Determine the (X, Y) coordinate at the center of the cell enclosing the given text.  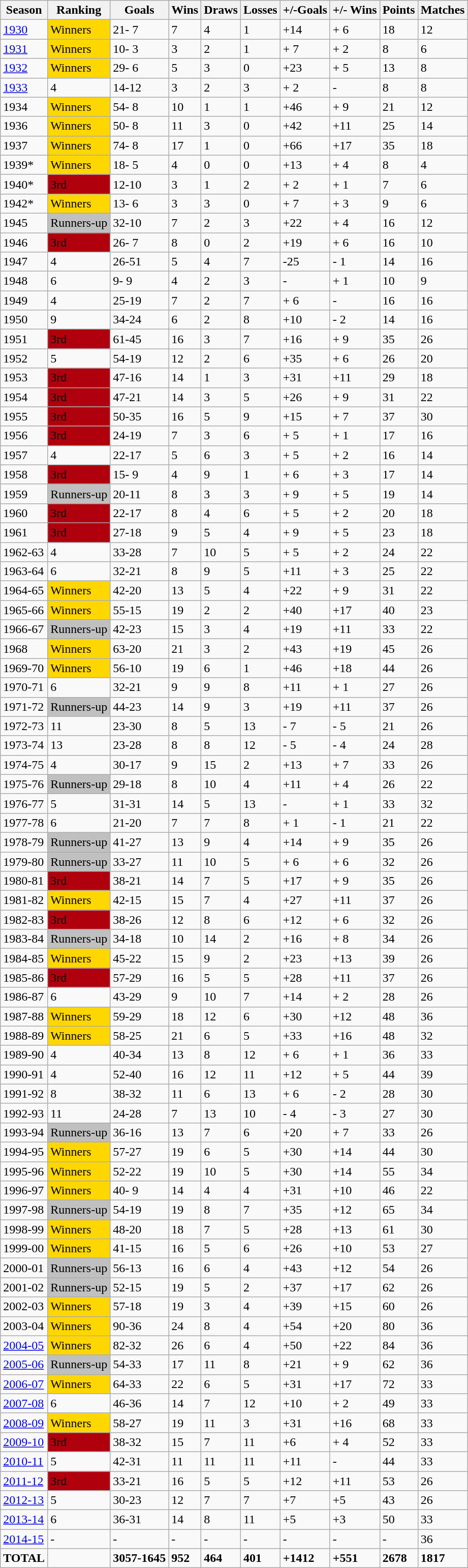
21- 7 (139, 29)
2006-07 (24, 1384)
1982-83 (24, 920)
10- 3 (139, 49)
65 (398, 1210)
2011-12 (24, 1481)
+18 (355, 668)
55 (398, 1171)
23-28 (139, 745)
3057-1645 (139, 1558)
1948 (24, 281)
58-27 (139, 1423)
1980-81 (24, 881)
80 (398, 1326)
25-19 (139, 300)
1964-65 (24, 591)
Losses (260, 10)
50 (398, 1520)
2013-14 (24, 1520)
41-15 (139, 1249)
36-31 (139, 1520)
+7 (305, 1500)
1932 (24, 68)
+3 (355, 1520)
26-51 (139, 262)
2010-11 (24, 1461)
45-22 (139, 958)
44-23 (139, 707)
21-20 (139, 823)
+551 (355, 1558)
+/-Goals (305, 10)
34-24 (139, 320)
61-45 (139, 339)
1987-88 (24, 1016)
1937 (24, 145)
1998-99 (24, 1229)
46 (398, 1191)
2001-02 (24, 1287)
2008-09 (24, 1423)
464 (221, 1558)
55-15 (139, 610)
31-31 (139, 803)
26- 7 (139, 243)
29-18 (139, 784)
38-21 (139, 881)
24-19 (139, 436)
74- 8 (139, 145)
1966-67 (24, 629)
1954 (24, 397)
952 (185, 1558)
63-20 (139, 649)
1965-66 (24, 610)
18- 5 (139, 165)
+37 (305, 1287)
29- 6 (139, 68)
1992-93 (24, 1113)
- 7 (305, 726)
68 (398, 1423)
54-33 (139, 1365)
42-20 (139, 591)
+21 (305, 1365)
1972-73 (24, 726)
+40 (305, 610)
1969-70 (24, 668)
1979-80 (24, 862)
33-28 (139, 552)
2004-05 (24, 1345)
1945 (24, 223)
1996-97 (24, 1191)
1959 (24, 494)
2005-06 (24, 1365)
56-10 (139, 668)
1933 (24, 87)
42-23 (139, 629)
34-18 (139, 939)
61 (398, 1229)
+66 (305, 145)
1955 (24, 416)
48-20 (139, 1229)
2678 (398, 1558)
64-33 (139, 1384)
1973-74 (24, 745)
401 (260, 1558)
Draws (221, 10)
50-35 (139, 416)
54- 8 (139, 107)
90-36 (139, 1326)
1817 (443, 1558)
60 (398, 1307)
1960 (24, 513)
- 3 (355, 1113)
+/- Wins (355, 10)
1971-72 (24, 707)
1984-85 (24, 958)
-25 (305, 262)
27-18 (139, 532)
1968 (24, 649)
9- 9 (139, 281)
1991-92 (24, 1094)
57-29 (139, 978)
1934 (24, 107)
1985-86 (24, 978)
+6 (305, 1442)
38-26 (139, 920)
1940* (24, 184)
Ranking (79, 10)
49 (398, 1403)
+54 (305, 1326)
1930 (24, 29)
Matches (443, 10)
1975-76 (24, 784)
+27 (305, 900)
1994-95 (24, 1152)
1999-00 (24, 1249)
1951 (24, 339)
72 (398, 1384)
1974-75 (24, 765)
36-16 (139, 1132)
40- 9 (139, 1191)
1983-84 (24, 939)
1963-64 (24, 571)
52-22 (139, 1171)
50- 8 (139, 126)
1949 (24, 300)
57-18 (139, 1307)
1981-82 (24, 900)
2000-01 (24, 1268)
42-31 (139, 1461)
45 (398, 649)
1953 (24, 378)
40 (398, 610)
20-11 (139, 494)
+42 (305, 126)
1946 (24, 243)
47-21 (139, 397)
1997-98 (24, 1210)
2012-13 (24, 1500)
+33 (305, 1036)
41-27 (139, 842)
+1412 (305, 1558)
1956 (24, 436)
1958 (24, 474)
32-10 (139, 223)
46-36 (139, 1403)
1961 (24, 532)
1947 (24, 262)
2007-08 (24, 1403)
82-32 (139, 1345)
2003-04 (24, 1326)
59-29 (139, 1016)
1950 (24, 320)
1942* (24, 203)
23-30 (139, 726)
52-15 (139, 1287)
Goals (139, 10)
1988-89 (24, 1036)
40-34 (139, 1055)
30-23 (139, 1500)
1931 (24, 49)
24-28 (139, 1113)
1993-94 (24, 1132)
43-29 (139, 997)
2014-15 (24, 1539)
12-10 (139, 184)
1978-79 (24, 842)
Wins (185, 10)
52 (398, 1442)
1990-91 (24, 1074)
1989-90 (24, 1055)
1936 (24, 126)
58-25 (139, 1036)
52-40 (139, 1074)
2002-03 (24, 1307)
+39 (305, 1307)
TOTAL (24, 1558)
2009-10 (24, 1442)
15- 9 (139, 474)
+50 (305, 1345)
1939* (24, 165)
42-15 (139, 900)
54 (398, 1268)
1952 (24, 358)
1986-87 (24, 997)
+ 8 (355, 939)
Points (398, 10)
47-16 (139, 378)
56-13 (139, 1268)
13- 6 (139, 203)
30-17 (139, 765)
33-27 (139, 862)
14-12 (139, 87)
1977-78 (24, 823)
33-21 (139, 1481)
1957 (24, 455)
43 (398, 1500)
Season (24, 10)
1962-63 (24, 552)
1976-77 (24, 803)
57-27 (139, 1152)
84 (398, 1345)
1970-71 (24, 687)
1995-96 (24, 1171)
29 (398, 378)
